Identify which cell holds the provided text, then report its (X, Y) central coordinate. 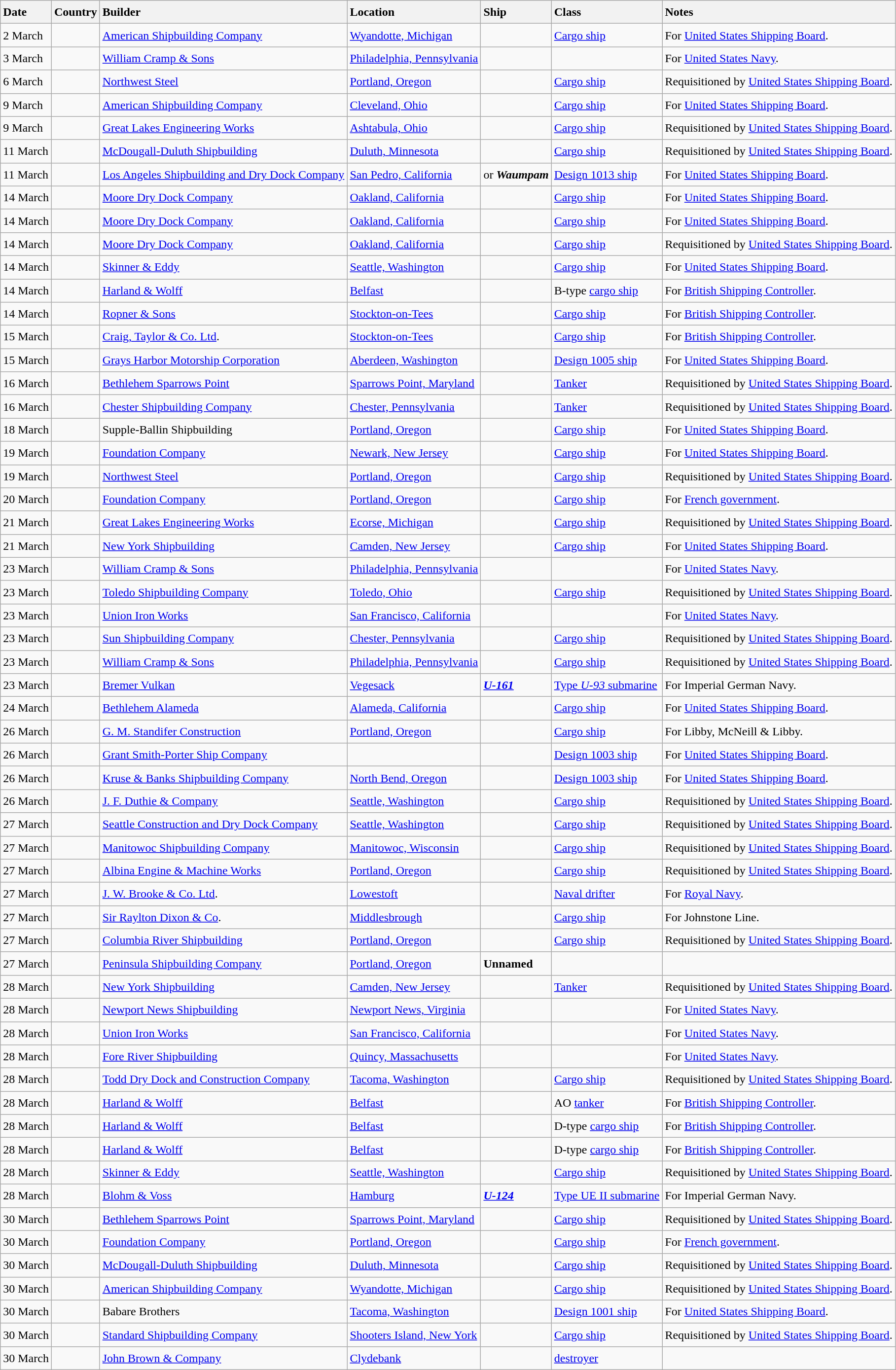
Aberdeen, Washington (414, 360)
Date (26, 12)
Design 1005 ship (607, 360)
Type UE II submarine (607, 1195)
Type U-93 submarine (607, 685)
North Bend, Oregon (414, 778)
Sir Raylton Dixon & Co. (223, 917)
Unnamed (516, 964)
Blohm & Voss (223, 1195)
San Pedro, California (414, 175)
18 March (26, 430)
Standard Shipbuilding Company (223, 1334)
For Royal Navy. (779, 894)
Country (75, 12)
Ship (516, 12)
Quincy, Massachusetts (414, 1056)
Ecorse, Michigan (414, 523)
Fore River Shipbuilding (223, 1056)
J. F. Duthie & Company (223, 801)
Kruse & Banks Shipbuilding Company (223, 778)
Manitowoc Shipbuilding Company (223, 847)
Shooters Island, New York (414, 1334)
Bremer Vulkan (223, 685)
Clydebank (414, 1358)
or Waumpam (516, 175)
B-type cargo ship (607, 291)
Grant Smith-Porter Ship Company (223, 755)
3 March (26, 58)
Babare Brothers (223, 1312)
Craig, Taylor & Co. Ltd. (223, 337)
Notes (779, 12)
Alameda, California (414, 708)
U-124 (516, 1195)
2 March (26, 36)
Location (414, 12)
Middlesbrough (414, 917)
Cleveland, Ohio (414, 105)
John Brown & Company (223, 1358)
6 March (26, 82)
Design 1013 ship (607, 175)
Grays Harbor Motorship Corporation (223, 360)
Newark, New Jersey (414, 453)
AO tanker (607, 1103)
Class (607, 12)
Naval drifter (607, 894)
Lowestoft (414, 894)
Todd Dry Dock and Construction Company (223, 1080)
Ashtabula, Ohio (414, 128)
destroyer (607, 1358)
Albina Engine & Machine Works (223, 871)
Supple-Ballin Shipbuilding (223, 430)
Peninsula Shipbuilding Company (223, 964)
For Johnstone Line. (779, 917)
Vegesack (414, 685)
G. M. Standifer Construction (223, 732)
Hamburg (414, 1195)
Sun Shipbuilding Company (223, 638)
Manitowoc, Wisconsin (414, 847)
U-161 (516, 685)
Design 1001 ship (607, 1312)
Seattle Construction and Dry Dock Company (223, 825)
Builder (223, 12)
J. W. Brooke & Co. Ltd. (223, 894)
Toledo, Ohio (414, 592)
20 March (26, 499)
24 March (26, 708)
Bethlehem Alameda (223, 708)
Los Angeles Shipbuilding and Dry Dock Company (223, 175)
For Libby, McNeill & Libby. (779, 732)
Ropner & Sons (223, 314)
Newport News Shipbuilding (223, 1010)
Newport News, Virginia (414, 1010)
Toledo Shipbuilding Company (223, 592)
Columbia River Shipbuilding (223, 940)
Chester Shipbuilding Company (223, 406)
